Scan for the cell matching the given text and deliver its [x, y] coordinate at center. 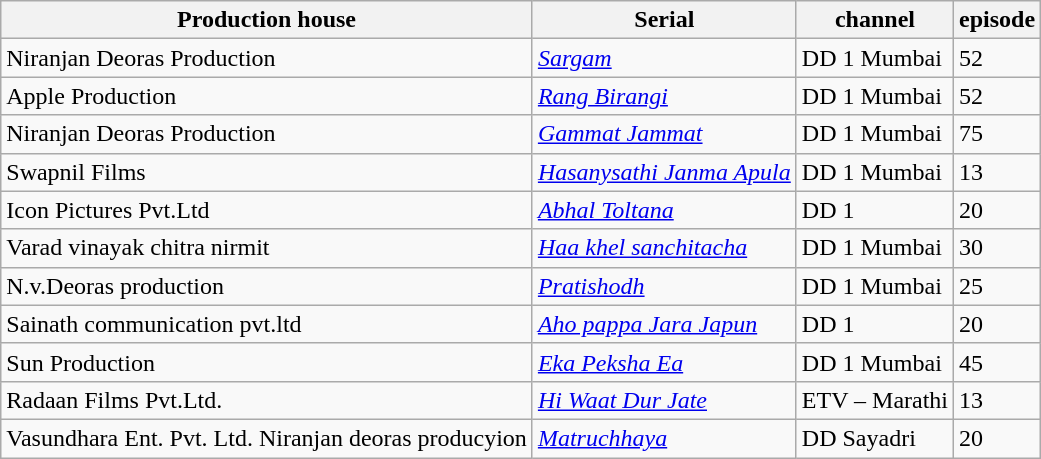
Aho pappa Jara Japun [664, 324]
Sargam [664, 58]
Sun Production [267, 362]
Vasundhara Ent. Pvt. Ltd. Niranjan deoras producyion [267, 438]
Apple Production [267, 96]
25 [998, 286]
Varad vinayak chitra nirmit [267, 248]
75 [998, 134]
Gammat Jammat [664, 134]
Rang Birangi [664, 96]
ETV – Marathi [874, 400]
Sainath communication pvt.ltd [267, 324]
Matruchhaya [664, 438]
episode [998, 20]
Serial [664, 20]
Icon Pictures Pvt.Ltd [267, 210]
channel [874, 20]
N.v.Deoras production [267, 286]
DD Sayadri [874, 438]
45 [998, 362]
Haa khel sanchitacha [664, 248]
Hasanysathi Janma Apula [664, 172]
Abhal Toltana [664, 210]
30 [998, 248]
Hi Waat Dur Jate [664, 400]
Pratishodh [664, 286]
Production house [267, 20]
Radaan Films Pvt.Ltd. [267, 400]
Swapnil Films [267, 172]
Eka Peksha Ea [664, 362]
